Search for the cell housing the specified text and yield its [X, Y] center coordinate. 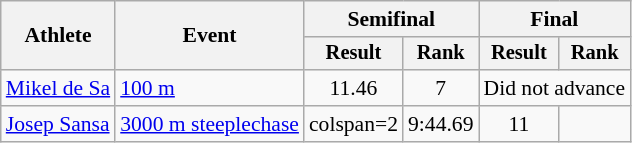
11 [518, 124]
7 [440, 88]
Mikel de Sa [58, 88]
100 m [210, 88]
Athlete [58, 36]
colspan=2 [354, 124]
Event [210, 36]
Josep Sansa [58, 124]
9:44.69 [440, 124]
Final [554, 19]
Semifinal [392, 19]
Did not advance [554, 88]
3000 m steeplechase [210, 124]
11.46 [354, 88]
